From the cell containing the given text, extract its center point as (X, Y) coordinate. 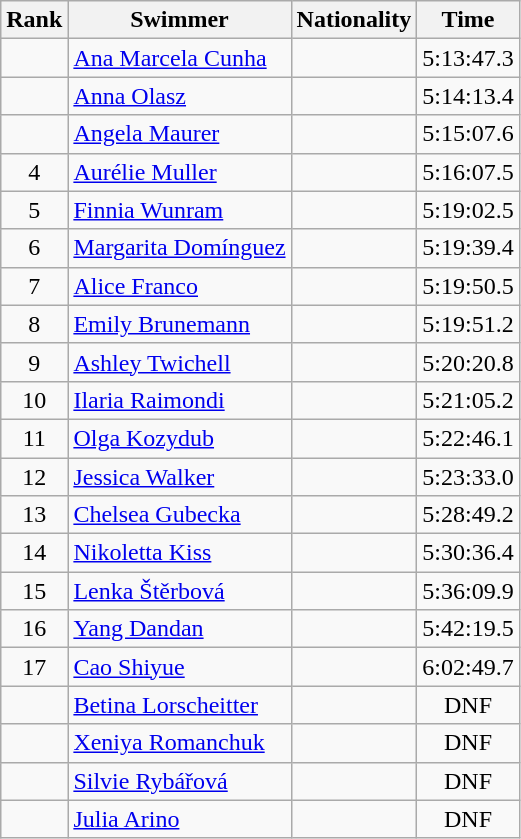
10 (34, 400)
6 (34, 248)
5:30:36.4 (468, 553)
Betina Lorscheitter (180, 705)
9 (34, 362)
5:13:47.3 (468, 58)
8 (34, 324)
5:14:13.4 (468, 96)
Xeniya Romanchuk (180, 743)
Olga Kozydub (180, 438)
Ana Marcela Cunha (180, 58)
Jessica Walker (180, 477)
Lenka Štěrbová (180, 591)
6:02:49.7 (468, 667)
Alice Franco (180, 286)
5:42:19.5 (468, 629)
13 (34, 515)
Silvie Rybářová (180, 781)
5:19:39.4 (468, 248)
Anna Olasz (180, 96)
5:23:33.0 (468, 477)
12 (34, 477)
Nikoletta Kiss (180, 553)
5:19:50.5 (468, 286)
15 (34, 591)
5:36:09.9 (468, 591)
14 (34, 553)
7 (34, 286)
Finnia Wunram (180, 210)
Chelsea Gubecka (180, 515)
Ashley Twichell (180, 362)
Margarita Domínguez (180, 248)
4 (34, 172)
Rank (34, 20)
17 (34, 667)
5:19:02.5 (468, 210)
5:15:07.6 (468, 134)
Aurélie Muller (180, 172)
5 (34, 210)
5:28:49.2 (468, 515)
Emily Brunemann (180, 324)
5:21:05.2 (468, 400)
11 (34, 438)
Yang Dandan (180, 629)
16 (34, 629)
5:22:46.1 (468, 438)
5:19:51.2 (468, 324)
Angela Maurer (180, 134)
5:20:20.8 (468, 362)
Ilaria Raimondi (180, 400)
Swimmer (180, 20)
5:16:07.5 (468, 172)
Nationality (354, 20)
Julia Arino (180, 819)
Cao Shiyue (180, 667)
Time (468, 20)
